Extract the (x, y) coordinate from the center of the cell holding the provided text.  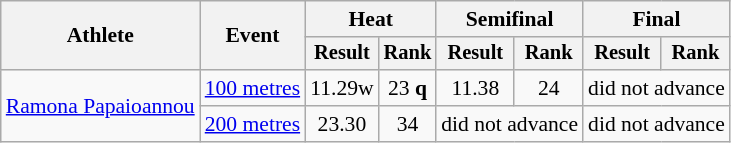
Semifinal (510, 19)
23.30 (342, 124)
Event (252, 36)
Heat (370, 19)
100 metres (252, 88)
11.29w (342, 88)
Final (656, 19)
Athlete (100, 36)
23 q (408, 88)
200 metres (252, 124)
24 (548, 88)
34 (408, 124)
Ramona Papaioannou (100, 106)
11.38 (475, 88)
